Determine the (x, y) coordinate at the center of the cell enclosing the given text.  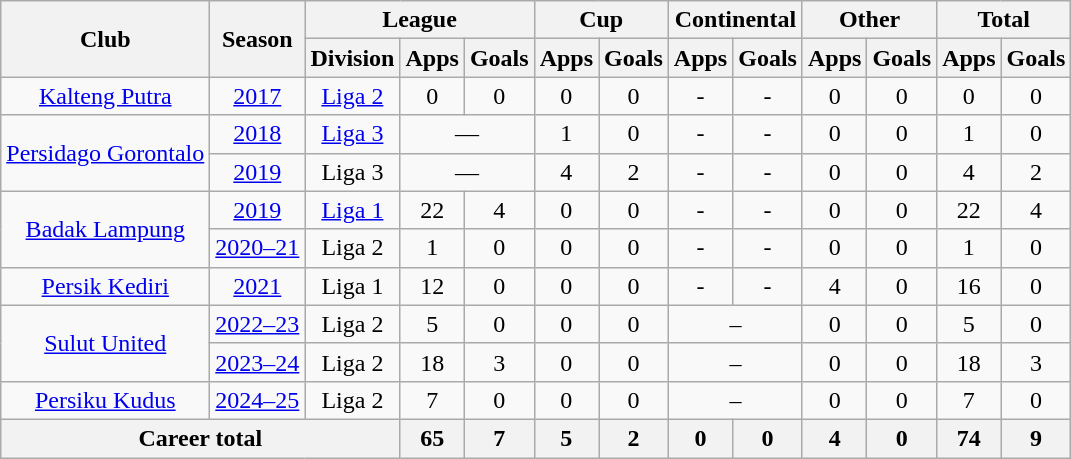
Persik Kediri (106, 286)
9 (1036, 438)
Club (106, 39)
League (420, 20)
Badak Lampung (106, 229)
65 (432, 438)
Season (258, 39)
Total (1004, 20)
Continental (735, 20)
2024–25 (258, 400)
Persidago Gorontalo (106, 153)
2017 (258, 96)
2021 (258, 286)
Persiku Kudus (106, 400)
74 (969, 438)
Sulut United (106, 343)
Kalteng Putra (106, 96)
12 (432, 286)
Cup (601, 20)
Career total (200, 438)
2023–24 (258, 362)
2022–23 (258, 324)
2018 (258, 134)
Division (352, 58)
16 (969, 286)
2020–21 (258, 248)
Other (869, 20)
